Provide the (x, y) coordinate of the cell's center where the given text is located.  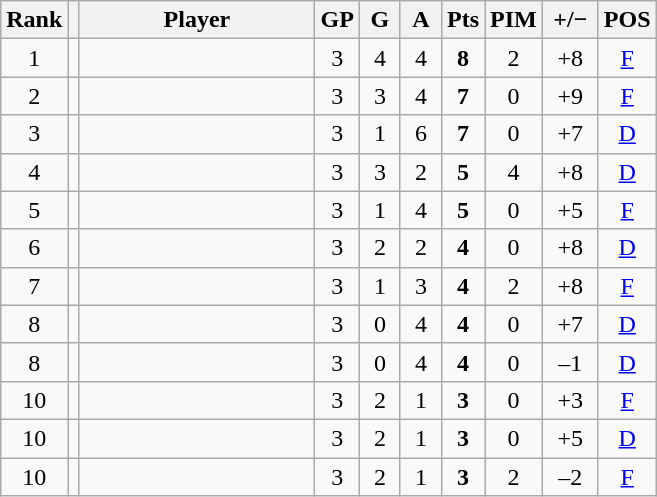
G (380, 20)
POS (627, 20)
–1 (570, 362)
Rank (34, 20)
Player (197, 20)
PIM (514, 20)
GP (337, 20)
+/− (570, 20)
+3 (570, 400)
+9 (570, 96)
Pts (462, 20)
A (420, 20)
–2 (570, 477)
